Extract the [X, Y] coordinate from the center of the cell holding the provided text.  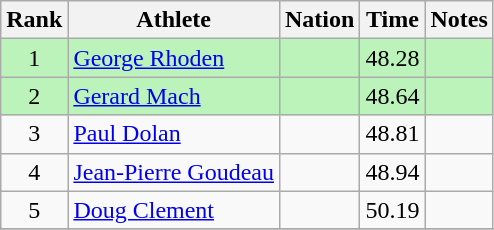
48.94 [392, 172]
Athlete [174, 20]
Gerard Mach [174, 96]
5 [34, 210]
Rank [34, 20]
50.19 [392, 210]
Jean-Pierre Goudeau [174, 172]
48.64 [392, 96]
3 [34, 134]
Nation [319, 20]
48.28 [392, 58]
George Rhoden [174, 58]
Paul Dolan [174, 134]
4 [34, 172]
2 [34, 96]
Doug Clement [174, 210]
Notes [459, 20]
1 [34, 58]
Time [392, 20]
48.81 [392, 134]
